Search for the cell housing the specified text and yield its (X, Y) center coordinate. 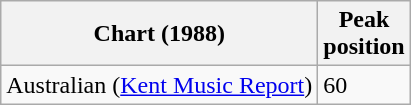
60 (364, 85)
Peakposition (364, 34)
Australian (Kent Music Report) (160, 85)
Chart (1988) (160, 34)
